Pinpoint the cell where the given text exists, returning its (X, Y) midpoint coordinate. 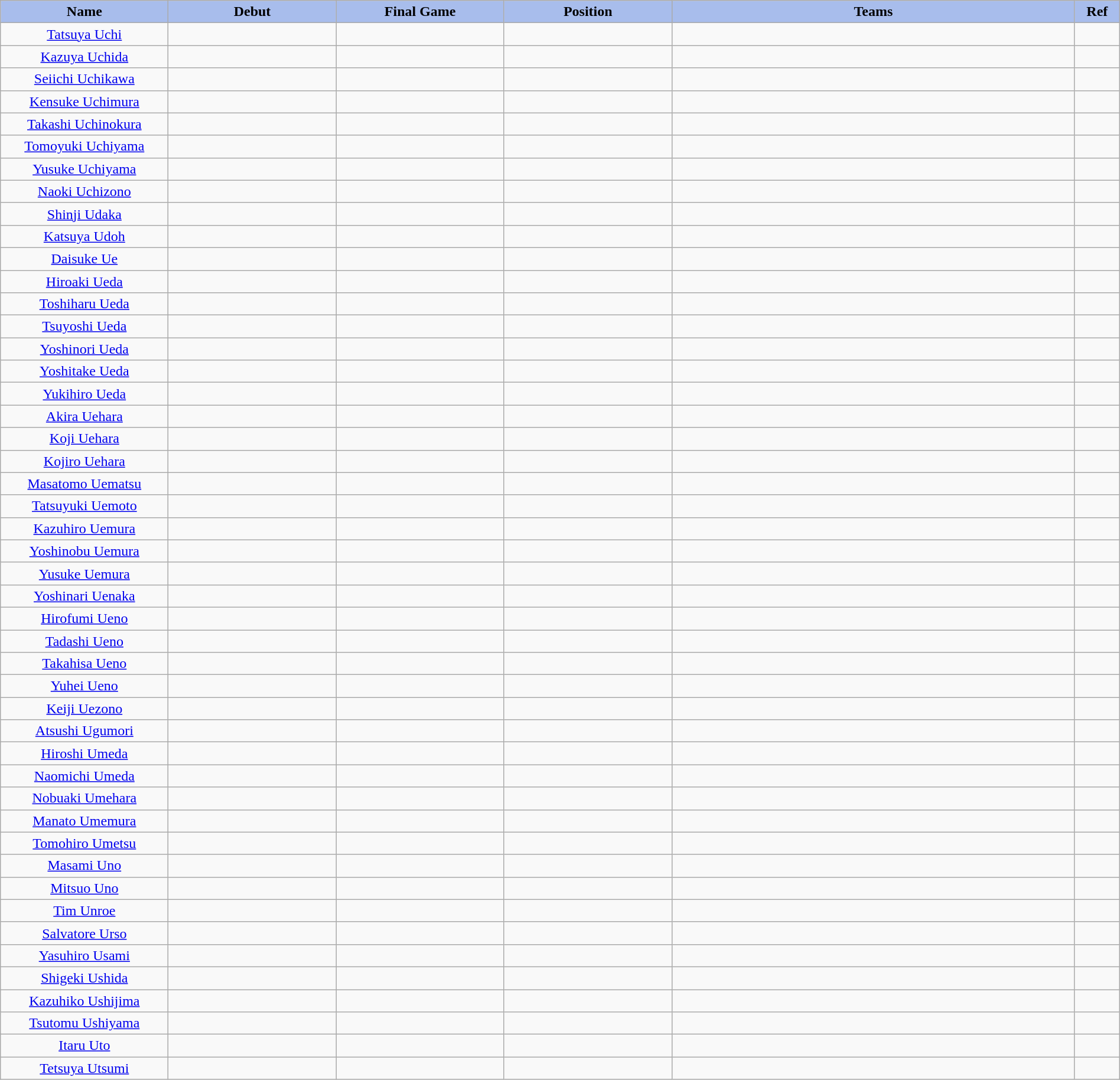
Masami Uno (84, 866)
Kazuhiko Ushijima (84, 1001)
Manato Umemura (84, 821)
Kazuhiro Uemura (84, 528)
Yusuke Uemura (84, 573)
Yukihiro Ueda (84, 394)
Tatsuyuki Uemoto (84, 506)
Naomichi Umeda (84, 776)
Yoshinori Ueda (84, 349)
Yoshinari Uenaka (84, 596)
Yoshinobu Uemura (84, 551)
Name (84, 12)
Tsutomu Ushiyama (84, 1023)
Teams (873, 12)
Tetsuya Utsumi (84, 1068)
Final Game (420, 12)
Tatsuya Uchi (84, 34)
Takashi Uchinokura (84, 124)
Yoshitake Ueda (84, 371)
Masatomo Uematsu (84, 484)
Katsuya Udoh (84, 236)
Kensuke Uchimura (84, 102)
Ref (1097, 12)
Yasuhiro Usami (84, 955)
Salvatore Urso (84, 933)
Toshiharu Ueda (84, 304)
Koji Uehara (84, 439)
Tim Unroe (84, 911)
Takahisa Ueno (84, 664)
Kojiro Uehara (84, 461)
Atsushi Ugumori (84, 731)
Shigeki Ushida (84, 978)
Kazuya Uchida (84, 57)
Itaru Uto (84, 1046)
Yuhei Ueno (84, 686)
Tomoyuki Uchiyama (84, 146)
Naoki Uchizono (84, 191)
Akira Uehara (84, 416)
Hiroshi Umeda (84, 753)
Hiroaki Ueda (84, 282)
Hirofumi Ueno (84, 618)
Tomohiro Umetsu (84, 843)
Debut (252, 12)
Tadashi Ueno (84, 641)
Keiji Uezono (84, 709)
Nobuaki Umehara (84, 798)
Seiichi Uchikawa (84, 79)
Position (588, 12)
Yusuke Uchiyama (84, 169)
Mitsuo Uno (84, 888)
Tsuyoshi Ueda (84, 327)
Daisuke Ue (84, 259)
Shinji Udaka (84, 214)
